Return [x, y] of the center of cell containing provided text 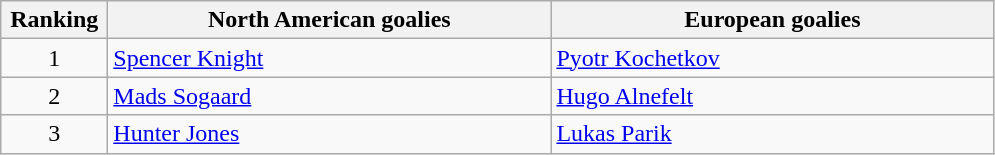
Spencer Knight [330, 58]
North American goalies [330, 20]
Mads Sogaard [330, 96]
1 [54, 58]
Hugo Alnefelt [772, 96]
Ranking [54, 20]
Lukas Parik [772, 134]
2 [54, 96]
Pyotr Kochetkov [772, 58]
European goalies [772, 20]
Hunter Jones [330, 134]
3 [54, 134]
